Provide the [x, y] coordinate of the cell's center where the given text is located.  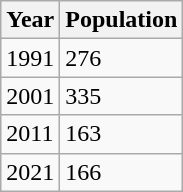
1991 [30, 58]
335 [122, 96]
2011 [30, 134]
276 [122, 58]
166 [122, 172]
Year [30, 20]
2001 [30, 96]
2021 [30, 172]
163 [122, 134]
Population [122, 20]
